Search for the cell housing the specified text and yield its (X, Y) center coordinate. 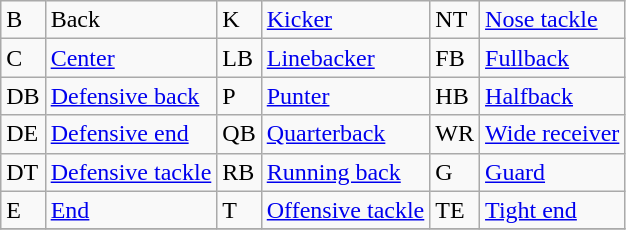
Defensive end (131, 134)
FB (455, 58)
Wide receiver (552, 134)
Fullback (552, 58)
Nose tackle (552, 20)
HB (455, 96)
Back (131, 20)
Kicker (346, 20)
Center (131, 58)
T (239, 210)
K (239, 20)
E (23, 210)
DE (23, 134)
P (239, 96)
Running back (346, 172)
DT (23, 172)
Quarterback (346, 134)
Defensive tackle (131, 172)
C (23, 58)
Tight end (552, 210)
Linebacker (346, 58)
TE (455, 210)
WR (455, 134)
QB (239, 134)
G (455, 172)
DB (23, 96)
B (23, 20)
Defensive back (131, 96)
Offensive tackle (346, 210)
Halfback (552, 96)
LB (239, 58)
Guard (552, 172)
End (131, 210)
RB (239, 172)
Punter (346, 96)
NT (455, 20)
